For the text-containing cell, return its midpoint in (x, y) coordinate format. 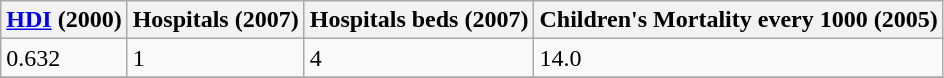
14.0 (738, 58)
Hospitals beds (2007) (419, 20)
1 (216, 58)
HDI (2000) (64, 20)
4 (419, 58)
Hospitals (2007) (216, 20)
Children's Mortality every 1000 (2005) (738, 20)
0.632 (64, 58)
